Determine the (X, Y) coordinate at the center of the cell enclosing the given text.  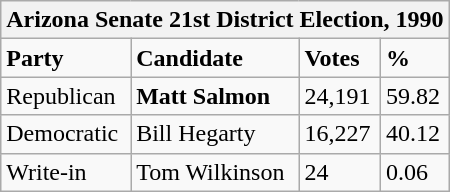
Votes (340, 58)
Democratic (66, 134)
Matt Salmon (215, 96)
Tom Wilkinson (215, 172)
Republican (66, 96)
16,227 (340, 134)
40.12 (414, 134)
Candidate (215, 58)
24 (340, 172)
Arizona Senate 21st District Election, 1990 (225, 20)
24,191 (340, 96)
Party (66, 58)
0.06 (414, 172)
% (414, 58)
Write-in (66, 172)
59.82 (414, 96)
Bill Hegarty (215, 134)
